Search for the cell housing the specified text and yield its [X, Y] center coordinate. 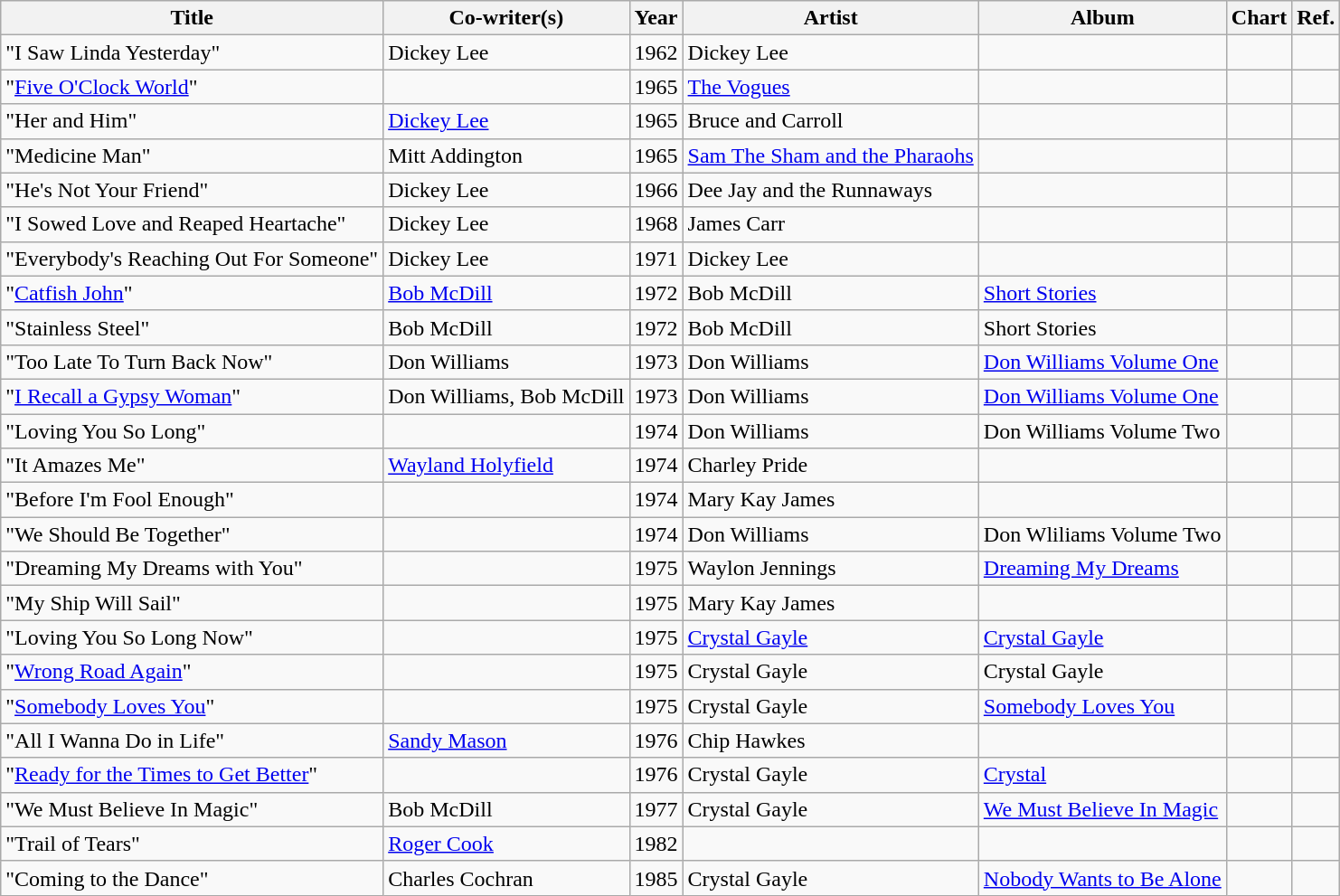
Don Williams, Bob McDill [506, 396]
"He's Not Your Friend" [192, 190]
Chip Hawkes [830, 740]
1966 [656, 190]
"My Ship Will Sail" [192, 603]
"Catfish John" [192, 293]
Charley Pride [830, 466]
"Too Late To Turn Back Now" [192, 362]
Artist [830, 18]
Mitt Addington [506, 156]
Dreaming My Dreams [1102, 569]
1968 [656, 224]
1982 [656, 844]
"Wrong Road Again" [192, 672]
Co-writer(s) [506, 18]
"Stainless Steel" [192, 327]
"Dreaming My Dreams with You" [192, 569]
"Loving You So Long" [192, 431]
1971 [656, 259]
"Everybody's Reaching Out For Someone" [192, 259]
"Medicine Man" [192, 156]
We Must Believe In Magic [1102, 809]
1977 [656, 809]
"Five O'Clock World" [192, 87]
Ref. [1316, 18]
Sam The Sham and the Pharaohs [830, 156]
"Loving You So Long Now" [192, 637]
Waylon Jennings [830, 569]
"Trail of Tears" [192, 844]
"We Should Be Together" [192, 534]
"I Saw Linda Yesterday" [192, 52]
Sandy Mason [506, 740]
Chart [1259, 18]
James Carr [830, 224]
"All I Wanna Do in Life" [192, 740]
"I Sowed Love and Reaped Heartache" [192, 224]
Charles Cochran [506, 878]
"Before I'm Fool Enough" [192, 500]
"It Amazes Me" [192, 466]
Wayland Holyfield [506, 466]
Don Wliliams Volume Two [1102, 534]
Somebody Loves You [1102, 706]
"Somebody Loves You" [192, 706]
Year [656, 18]
Bruce and Carroll [830, 121]
Title [192, 18]
"Coming to the Dance" [192, 878]
Dee Jay and the Runnaways [830, 190]
"Ready for the Times to Get Better" [192, 775]
1962 [656, 52]
Don Williams Volume Two [1102, 431]
1985 [656, 878]
Roger Cook [506, 844]
The Vogues [830, 87]
"Her and Him" [192, 121]
"We Must Believe In Magic" [192, 809]
Album [1102, 18]
"I Recall a Gypsy Woman" [192, 396]
Nobody Wants to Be Alone [1102, 878]
Crystal [1102, 775]
